Locate the cell with the specified text and output its (X, Y) center coordinate. 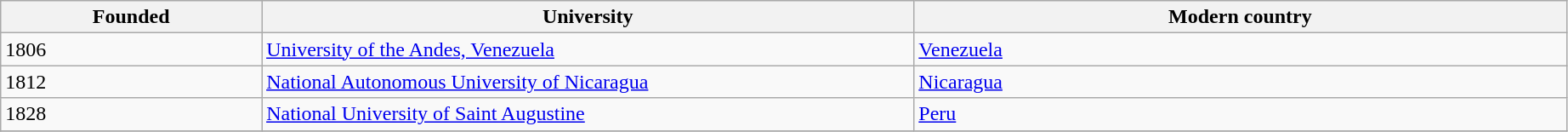
1812 (131, 82)
University (588, 17)
Founded (131, 17)
1828 (131, 114)
National University of Saint Augustine (588, 114)
1806 (131, 49)
National Autonomous University of Nicaragua (588, 82)
Peru (1240, 114)
Modern country (1240, 17)
Venezuela (1240, 49)
University of the Andes, Venezuela (588, 49)
Nicaragua (1240, 82)
